For the text-containing cell, return its midpoint in [X, Y] coordinate format. 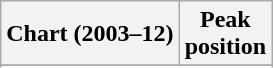
Peakposition [225, 34]
Chart (2003–12) [90, 34]
